Identify which cell holds the provided text, then report its (x, y) central coordinate. 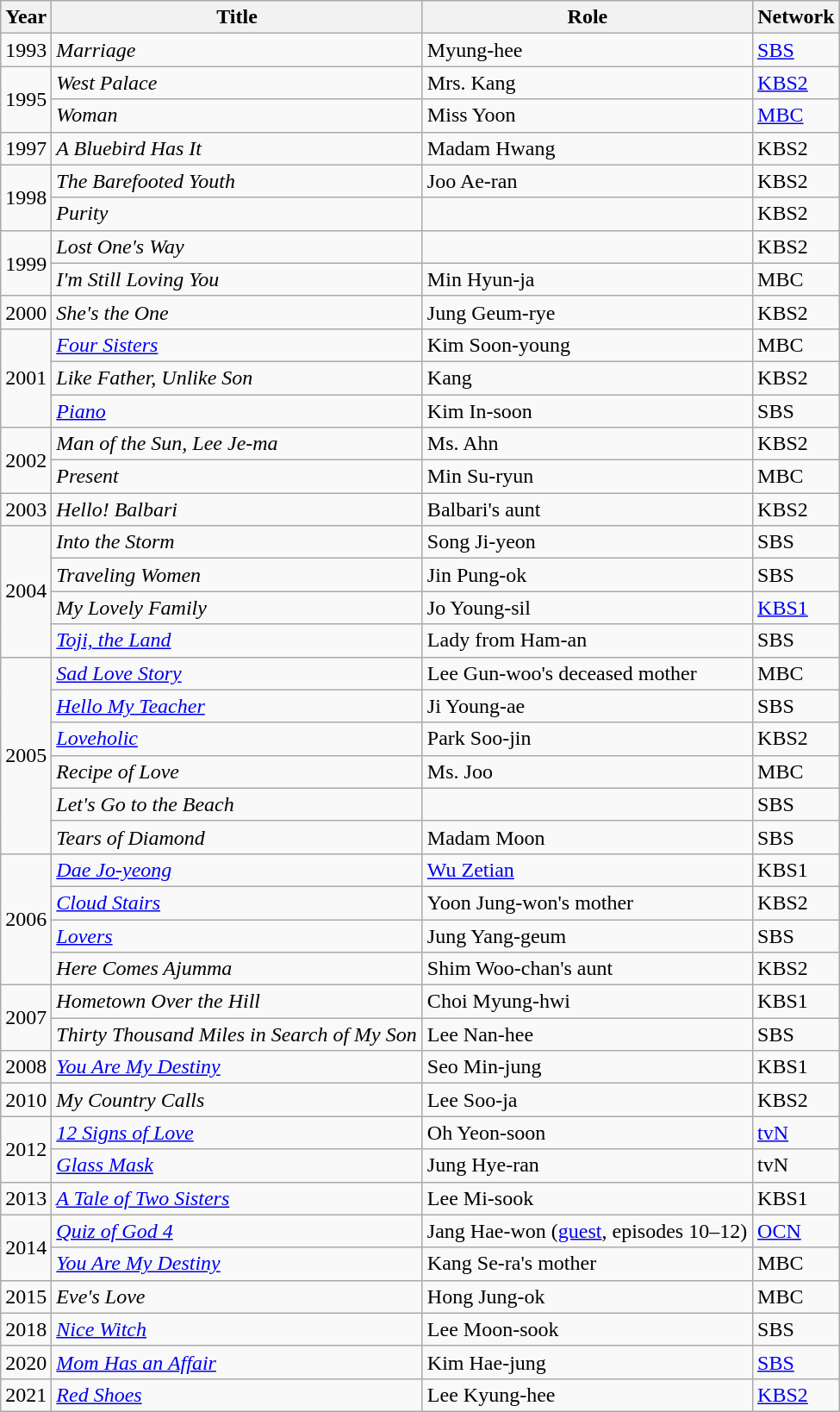
Hometown Over the Hill (238, 1002)
Shim Woo-chan's aunt (588, 969)
West Palace (238, 83)
2004 (26, 591)
2018 (26, 1329)
Jung Geum-rye (588, 312)
Lee Kyung-hee (588, 1395)
Kim In-soon (588, 411)
Lovers (238, 935)
Four Sisters (238, 345)
Madam Hwang (588, 148)
Lee Mi-sook (588, 1198)
Jung Hye-ran (588, 1165)
2020 (26, 1362)
2005 (26, 755)
Hong Jung-ok (588, 1296)
1993 (26, 50)
12 Signs of Love (238, 1133)
2013 (26, 1198)
Wu Zetian (588, 870)
Ms. Ahn (588, 444)
I'm Still Loving You (238, 279)
Recipe of Love (238, 772)
Like Father, Unlike Son (238, 378)
Glass Mask (238, 1165)
Kang Se-ra's mother (588, 1264)
Tears of Diamond (238, 837)
Hello! Balbari (238, 509)
Myung-hee (588, 50)
Ms. Joo (588, 772)
Balbari's aunt (588, 509)
OCN (796, 1231)
Min Hyun-ja (588, 279)
Lee Moon-sook (588, 1329)
Kim Hae-jung (588, 1362)
Purity (238, 214)
Lady from Ham-an (588, 640)
Present (238, 477)
My Country Calls (238, 1100)
Min Su-ryun (588, 477)
Song Ji-yeon (588, 542)
Kang (588, 378)
2010 (26, 1100)
Toji, the Land (238, 640)
2007 (26, 1018)
Year (26, 17)
Jang Hae-won (guest, episodes 10–12) (588, 1231)
Kim Soon-young (588, 345)
Joo Ae-ran (588, 181)
Lee Soo-ja (588, 1100)
Park Soo-jin (588, 739)
2003 (26, 509)
Piano (238, 411)
Title (238, 17)
1997 (26, 148)
Oh Yeon-soon (588, 1133)
Network (796, 17)
2021 (26, 1395)
Seo Min-jung (588, 1067)
Let's Go to the Beach (238, 804)
Marriage (238, 50)
Lee Gun-woo's deceased mother (588, 673)
Jo Young-sil (588, 608)
She's the One (238, 312)
Nice Witch (238, 1329)
Role (588, 17)
Quiz of God 4 (238, 1231)
2012 (26, 1149)
Traveling Women (238, 575)
Dae Jo-yeong (238, 870)
Mom Has an Affair (238, 1362)
Miss Yoon (588, 116)
Eve's Love (238, 1296)
2008 (26, 1067)
2014 (26, 1247)
1999 (26, 263)
Cloud Stairs (238, 903)
Red Shoes (238, 1395)
Here Comes Ajumma (238, 969)
Woman (238, 116)
Sad Love Story (238, 673)
A Tale of Two Sisters (238, 1198)
Jung Yang-geum (588, 935)
2001 (26, 378)
My Lovely Family (238, 608)
Jin Pung-ok (588, 575)
A Bluebird Has It (238, 148)
Into the Storm (238, 542)
The Barefooted Youth (238, 181)
1998 (26, 197)
2000 (26, 312)
2015 (26, 1296)
2002 (26, 460)
Madam Moon (588, 837)
Lee Nan-hee (588, 1034)
Yoon Jung-won's mother (588, 903)
Ji Young-ae (588, 706)
Choi Myung-hwi (588, 1002)
2006 (26, 919)
Hello My Teacher (238, 706)
Lost One's Way (238, 247)
Loveholic (238, 739)
Thirty Thousand Miles in Search of My Son (238, 1034)
Man of the Sun, Lee Je-ma (238, 444)
1995 (26, 99)
Mrs. Kang (588, 83)
